Return [X, Y] of the center of cell containing provided text 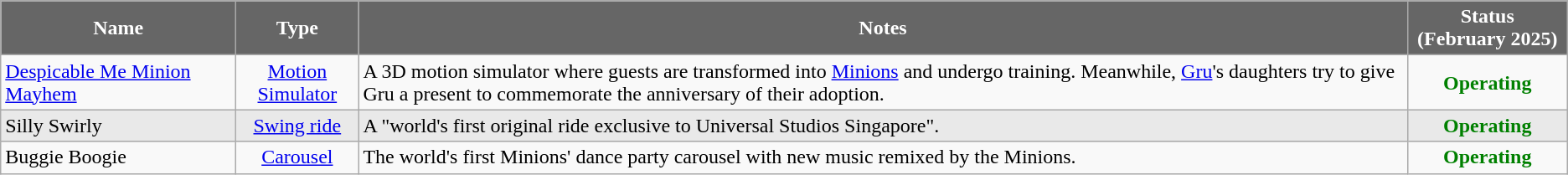
Carousel [297, 157]
Motion Simulator [297, 82]
Notes [883, 28]
Type [297, 28]
Silly Swirly [119, 126]
Swing ride [297, 126]
Name [119, 28]
Despicable Me Minion Mayhem [119, 82]
Buggie Boogie [119, 157]
The world's first Minions' dance party carousel with new music remixed by the Minions. [883, 157]
Status(February 2025) [1488, 28]
A "world's first original ride exclusive to Universal Studios Singapore". [883, 126]
